Return [X, Y] of the center of cell containing provided text 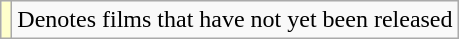
Denotes films that have not yet been released [235, 20]
